Identify which cell holds the provided text, then report its [X, Y] central coordinate. 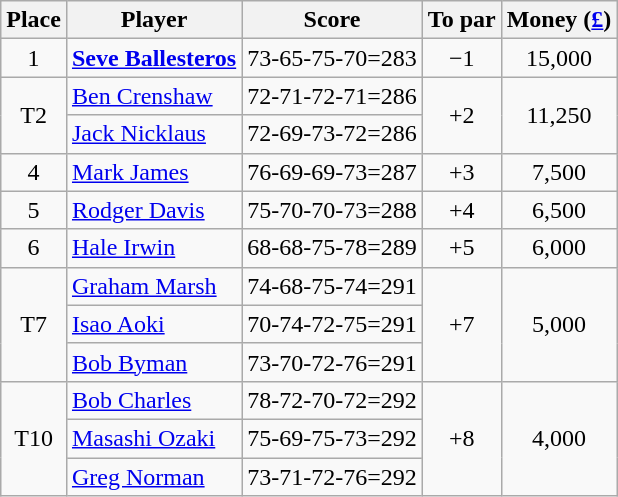
76-69-69-73=287 [332, 172]
+4 [462, 210]
Place [34, 20]
73-71-72-76=292 [332, 477]
73-65-75-70=283 [332, 58]
Graham Marsh [154, 286]
Seve Ballesteros [154, 58]
−1 [462, 58]
4,000 [559, 438]
1 [34, 58]
11,250 [559, 115]
Score [332, 20]
70-74-72-75=291 [332, 324]
+2 [462, 115]
+3 [462, 172]
7,500 [559, 172]
72-71-72-71=286 [332, 96]
Ben Crenshaw [154, 96]
Isao Aoki [154, 324]
6,000 [559, 248]
5,000 [559, 324]
5 [34, 210]
Bob Byman [154, 362]
Masashi Ozaki [154, 438]
Mark James [154, 172]
Player [154, 20]
Money (£) [559, 20]
+8 [462, 438]
T2 [34, 115]
Bob Charles [154, 400]
6,500 [559, 210]
68-68-75-78=289 [332, 248]
+7 [462, 324]
T10 [34, 438]
75-69-75-73=292 [332, 438]
73-70-72-76=291 [332, 362]
6 [34, 248]
+5 [462, 248]
75-70-70-73=288 [332, 210]
Greg Norman [154, 477]
Hale Irwin [154, 248]
Rodger Davis [154, 210]
Jack Nicklaus [154, 134]
72-69-73-72=286 [332, 134]
78-72-70-72=292 [332, 400]
74-68-75-74=291 [332, 286]
15,000 [559, 58]
T7 [34, 324]
To par [462, 20]
4 [34, 172]
